Search for the cell housing the specified text and yield its (x, y) center coordinate. 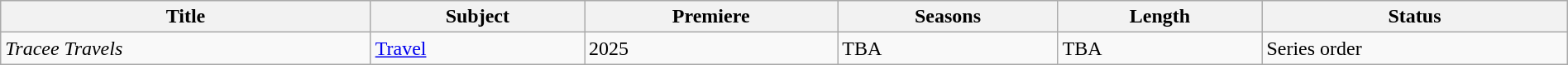
Series order (1414, 48)
2025 (711, 48)
Tracee Travels (185, 48)
Status (1414, 17)
Title (185, 17)
Premiere (711, 17)
Seasons (948, 17)
Travel (477, 48)
Subject (477, 17)
Length (1159, 17)
